Determine the [X, Y] coordinate at the center of the cell enclosing the given text.  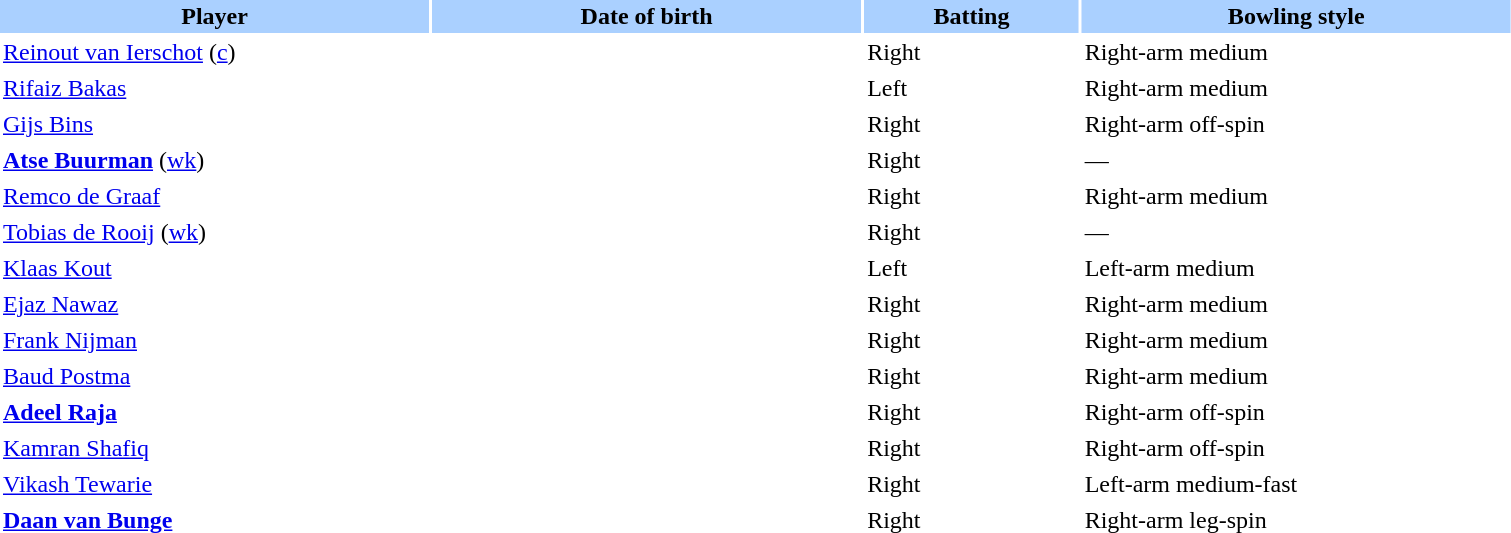
Frank Nijman [214, 340]
Vikash Tewarie [214, 484]
Ejaz Nawaz [214, 304]
Left-arm medium-fast [1296, 484]
Adeel Raja [214, 412]
Batting [972, 16]
Kamran Shafiq [214, 448]
Reinout van Ierschot (c) [214, 52]
Klaas Kout [214, 268]
Player [214, 16]
Baud Postma [214, 376]
Left-arm medium [1296, 268]
Tobias de Rooij (wk) [214, 232]
Rifaiz Bakas [214, 88]
Gijs Bins [214, 124]
Bowling style [1296, 16]
Remco de Graaf [214, 196]
Date of birth [646, 16]
Atse Buurman (wk) [214, 160]
